Capture the cell that displays the provided text and extract its [x, y] central coordinate. 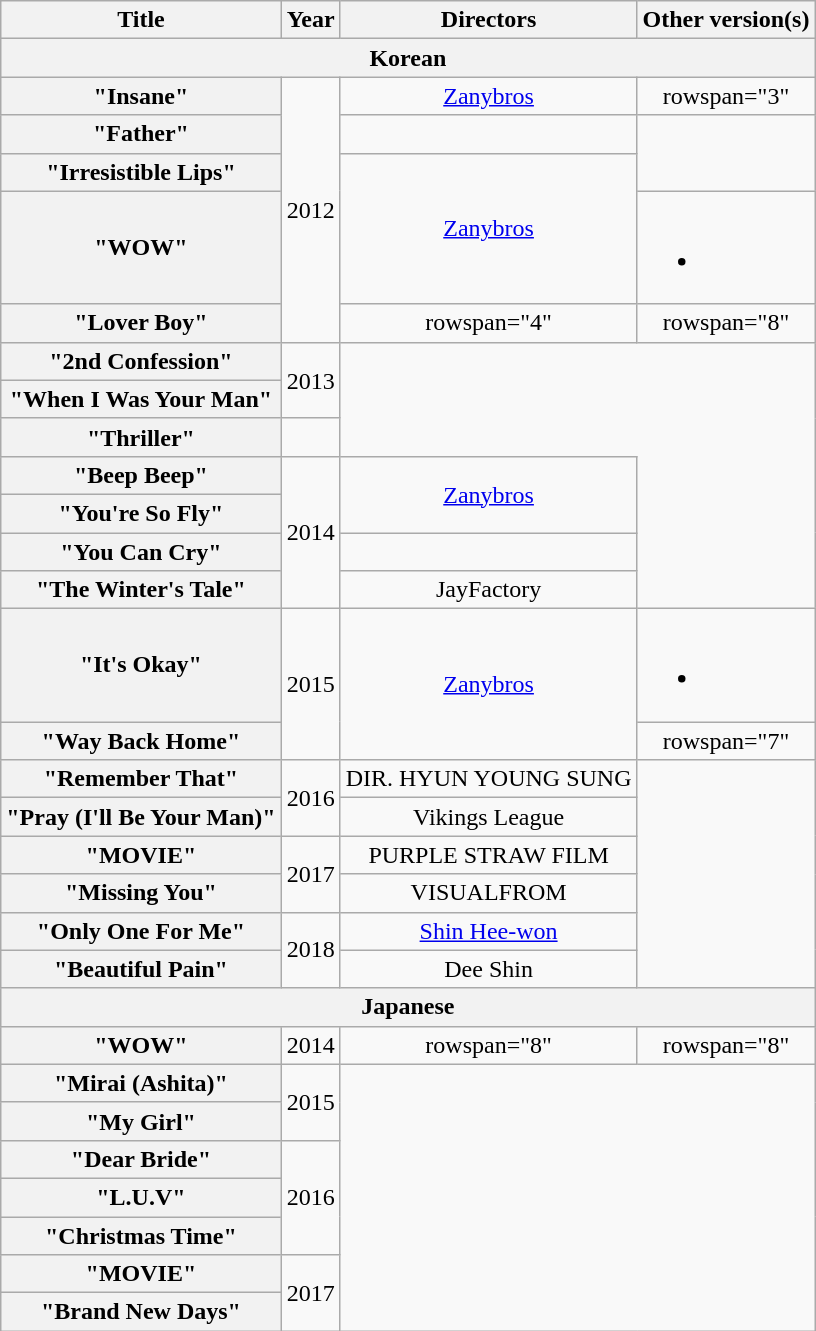
2012 [310, 210]
"When I Was Your Man" [141, 399]
rowspan="4" [488, 323]
"Only One For Me" [141, 931]
"You're So Fly" [141, 513]
"Beautiful Pain" [141, 969]
rowspan="7" [726, 741]
"Brand New Days" [141, 1312]
"The Winter's Tale" [141, 590]
"Remember That" [141, 779]
VISUALFROM [488, 893]
"Thriller" [141, 437]
"2nd Confession" [141, 361]
"My Girl" [141, 1121]
DIR. HYUN YOUNG SUNG [488, 779]
Shin Hee-won [488, 931]
Vikings League [488, 817]
"Father" [141, 134]
"Irresistible Lips" [141, 172]
rowspan="3" [726, 96]
JayFactory [488, 590]
Title [141, 20]
"Pray (I'll Be Your Man)" [141, 817]
Dee Shin [488, 969]
"Insane" [141, 96]
2018 [310, 950]
Japanese [408, 1007]
"It's Okay" [141, 666]
"Mirai (Ashita)" [141, 1083]
PURPLE STRAW FILM [488, 855]
"Dear Bride" [141, 1159]
"Lover Boy" [141, 323]
"Way Back Home" [141, 741]
2013 [310, 380]
Other version(s) [726, 20]
Year [310, 20]
"Missing You" [141, 893]
"Beep Beep" [141, 475]
"Christmas Time" [141, 1235]
"You Can Cry" [141, 551]
Directors [488, 20]
Korean [408, 58]
"L.U.V" [141, 1197]
